Output the [X, Y] coordinate of the center of the cell containing the given text.  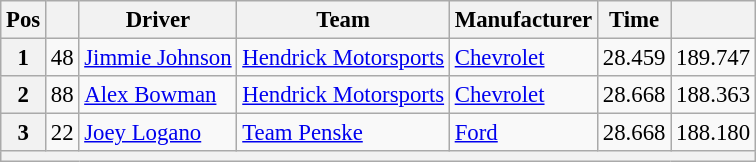
88 [62, 95]
22 [62, 133]
1 [24, 58]
Joey Logano [158, 133]
3 [24, 133]
Team Penske [343, 133]
Time [634, 20]
Driver [158, 20]
188.180 [714, 133]
189.747 [714, 58]
2 [24, 95]
Team [343, 20]
Alex Bowman [158, 95]
Ford [523, 133]
188.363 [714, 95]
Pos [24, 20]
Jimmie Johnson [158, 58]
48 [62, 58]
Manufacturer [523, 20]
28.459 [634, 58]
